Provide the (x, y) coordinate of the cell's center where the given text is located.  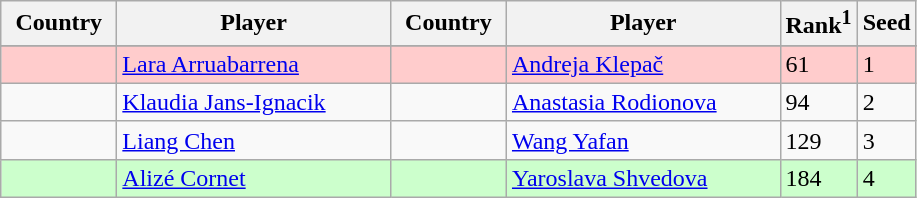
Lara Arruabarrena (254, 64)
1 (886, 64)
Alizé Cornet (254, 178)
129 (818, 140)
4 (886, 178)
Andreja Klepač (643, 64)
Liang Chen (254, 140)
Seed (886, 24)
94 (818, 102)
2 (886, 102)
184 (818, 178)
Yaroslava Shvedova (643, 178)
61 (818, 64)
Anastasia Rodionova (643, 102)
Rank1 (818, 24)
Klaudia Jans-Ignacik (254, 102)
3 (886, 140)
Wang Yafan (643, 140)
